Find where the given text appears and provide that cell's center as (x, y) coordinate. 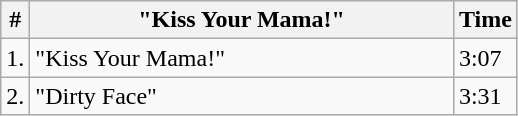
2. (16, 96)
3:31 (485, 96)
1. (16, 58)
3:07 (485, 58)
"Dirty Face" (242, 96)
# (16, 20)
Time (485, 20)
